Scan for the cell matching the given text and deliver its [X, Y] coordinate at center. 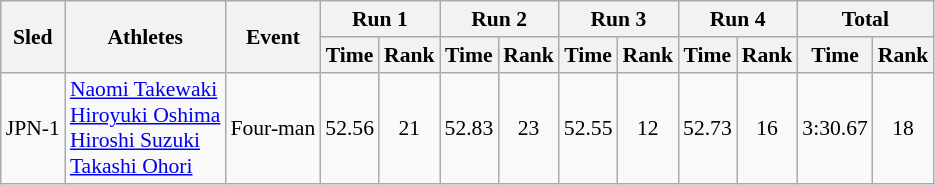
Run 1 [380, 19]
52.73 [708, 128]
Four-man [272, 128]
JPN-1 [33, 128]
Sled [33, 36]
52.56 [350, 128]
18 [904, 128]
12 [648, 128]
Run 2 [500, 19]
21 [410, 128]
52.83 [470, 128]
Run 3 [618, 19]
3:30.67 [834, 128]
16 [768, 128]
52.55 [588, 128]
Total [865, 19]
Event [272, 36]
Athletes [146, 36]
23 [528, 128]
Naomi TakewakiHiroyuki OshimaHiroshi SuzukiTakashi Ohori [146, 128]
Run 4 [738, 19]
